Output the [X, Y] coordinate of the center of the cell containing the given text.  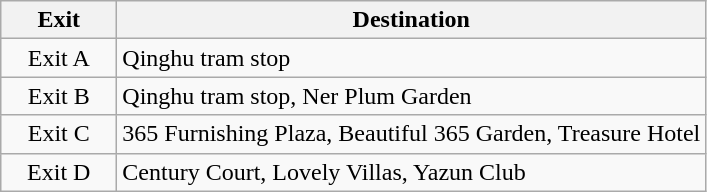
Exit D [59, 172]
Qinghu tram stop [412, 58]
Exit A [59, 58]
365 Furnishing Plaza, Beautiful 365 Garden, Treasure Hotel [412, 134]
Exit C [59, 134]
Exit [59, 20]
Exit B [59, 96]
Destination [412, 20]
Century Court, Lovely Villas, Yazun Club [412, 172]
Qinghu tram stop, Ner Plum Garden [412, 96]
